From the cell containing the given text, extract its center point as [x, y] coordinate. 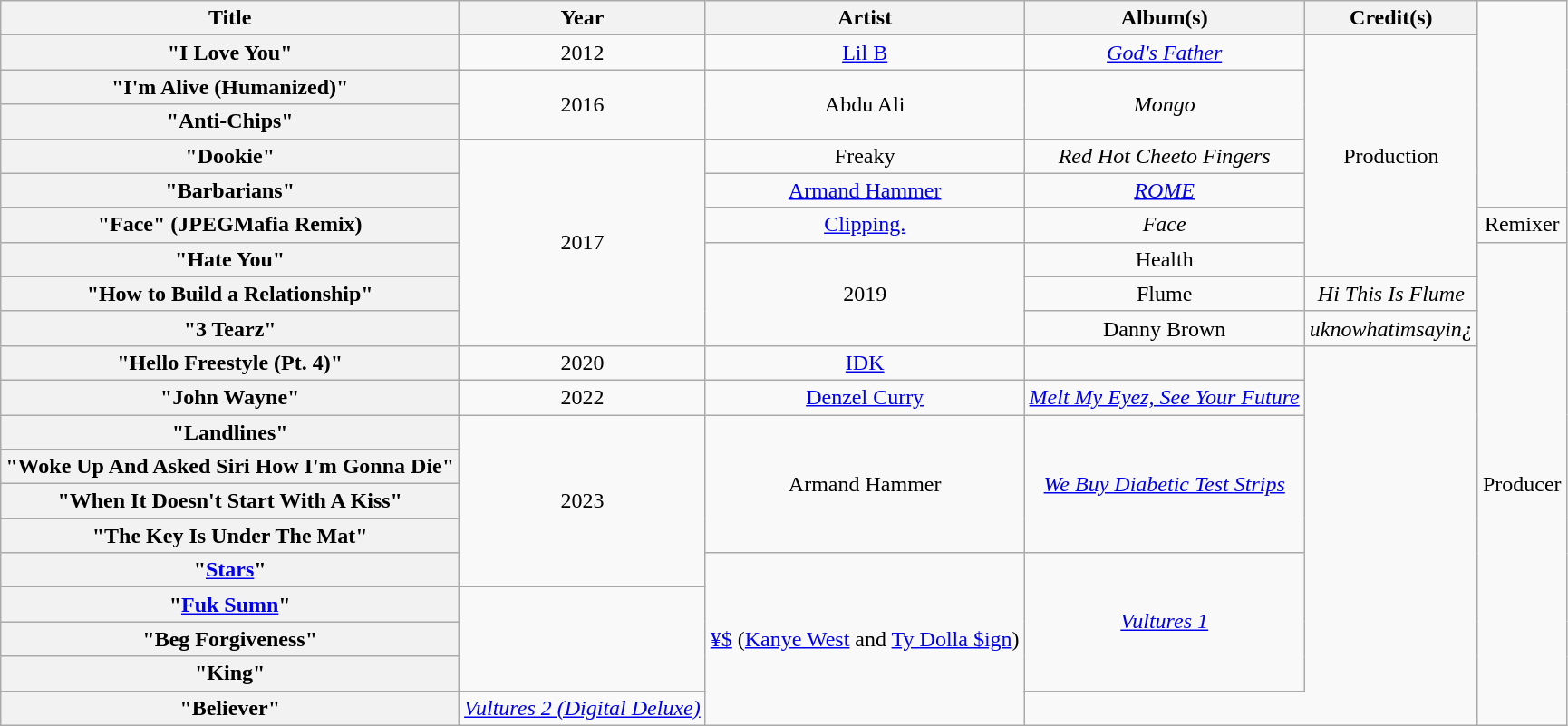
"Beg Forgiveness" [230, 639]
Year [583, 18]
"Believer" [230, 708]
Danny Brown [1164, 328]
God's Father [1164, 53]
Clipping. [865, 225]
Album(s) [1164, 18]
"I Love You" [230, 53]
Flume [1164, 294]
We Buy Diabetic Test Strips [1164, 484]
"Barbarians" [230, 190]
"Stars" [230, 570]
Vultures 2 (Digital Deluxe) [583, 708]
Face [1164, 225]
¥$ (Kanye West and Ty Dolla $ign) [865, 639]
Remixer [1522, 225]
Artist [865, 18]
2022 [583, 397]
uknowhatimsayin¿ [1390, 328]
Health [1164, 259]
Melt My Eyez, See Your Future [1164, 397]
"Landlines" [230, 432]
Title [230, 18]
Lil B [865, 53]
"3 Tearz" [230, 328]
Abdu Ali [865, 104]
"Hello Freestyle (Pt. 4)" [230, 363]
"Fuk Sumn" [230, 605]
Denzel Curry [865, 397]
Mongo [1164, 104]
2012 [583, 53]
"Face" (JPEGMafia Remix) [230, 225]
Red Hot Cheeto Fingers [1164, 156]
Credit(s) [1390, 18]
2017 [583, 242]
Hi This Is Flume [1390, 294]
"The Key Is Under The Mat" [230, 536]
2016 [583, 104]
IDK [865, 363]
"When It Doesn't Start With A Kiss" [230, 501]
"King" [230, 673]
2020 [583, 363]
"Hate You" [230, 259]
"Woke Up And Asked Siri How I'm Gonna Die" [230, 467]
"I'm Alive (Humanized)" [230, 87]
2023 [583, 501]
Vultures 1 [1164, 622]
"Anti-Chips" [230, 121]
Freaky [865, 156]
"John Wayne" [230, 397]
"Dookie" [230, 156]
ROME [1164, 190]
Producer [1522, 484]
Production [1390, 156]
"How to Build a Relationship" [230, 294]
2019 [865, 294]
